Find where the given text appears and provide that cell's center as (X, Y) coordinate. 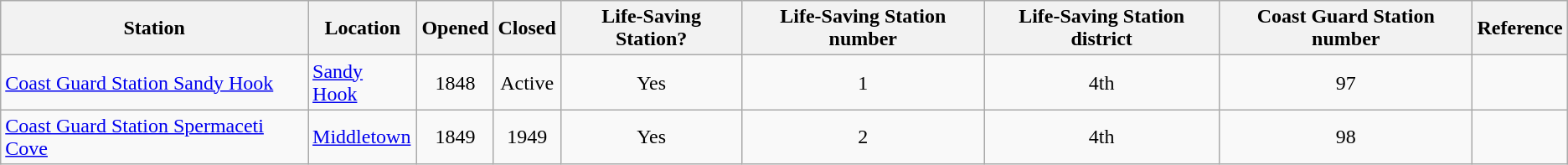
97 (1346, 82)
1 (863, 82)
Sandy Hook (363, 82)
1848 (456, 82)
Life-Saving Station? (651, 28)
Life-Saving Station number (863, 28)
Coast Guard Station Sandy Hook (154, 82)
Location (363, 28)
Closed (527, 28)
Coast Guard Station number (1346, 28)
1949 (527, 137)
1849 (456, 137)
Active (527, 82)
Reference (1519, 28)
Opened (456, 28)
Life-Saving Station district (1102, 28)
98 (1346, 137)
Middletown (363, 137)
Station (154, 28)
Coast Guard Station Spermaceti Cove (154, 137)
2 (863, 137)
